Scan for the cell matching the given text and deliver its (x, y) coordinate at center. 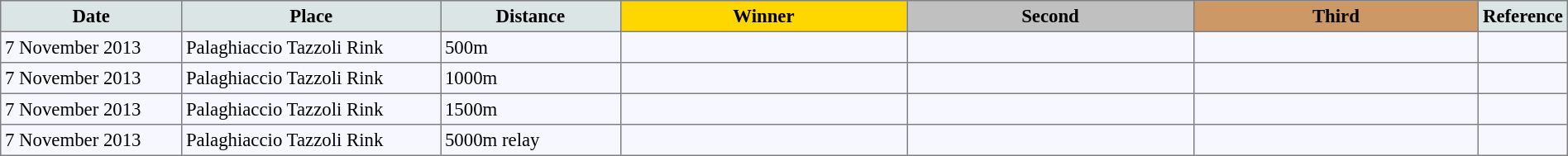
Winner (764, 17)
Place (311, 17)
Second (1050, 17)
Reference (1523, 17)
1500m (531, 109)
Distance (531, 17)
5000m relay (531, 140)
Third (1336, 17)
1000m (531, 78)
Date (91, 17)
500m (531, 47)
